Search for the cell housing the specified text and yield its (x, y) center coordinate. 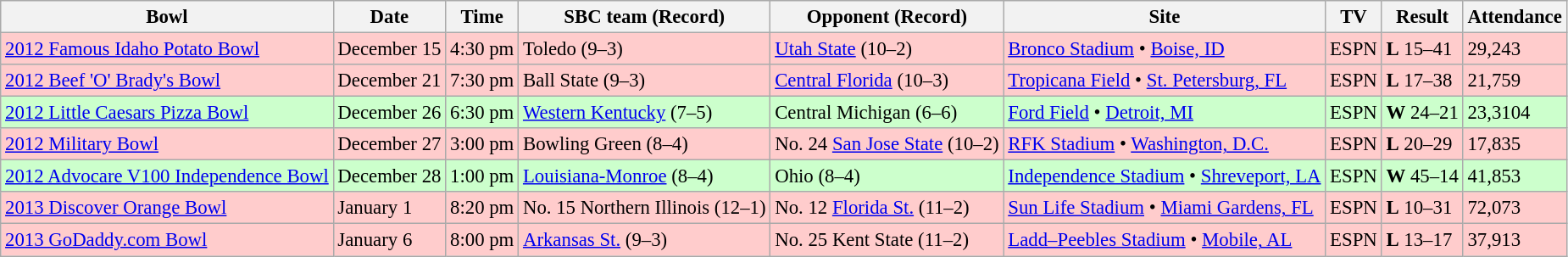
Ohio (8–4) (887, 176)
L 17–38 (1422, 81)
No. 25 Kent State (11–2) (887, 240)
Opponent (Record) (887, 17)
21,759 (1515, 81)
Independence Stadium • Shreveport, LA (1165, 176)
No. 12 Florida St. (11–2) (887, 208)
Arkansas St. (9–3) (644, 240)
December 21 (390, 81)
December 28 (390, 176)
L 10–31 (1422, 208)
Central Michigan (6–6) (887, 113)
December 26 (390, 113)
W 45–14 (1422, 176)
L 15–41 (1422, 49)
Bowl (167, 17)
January 6 (390, 240)
Tropicana Field • St. Petersburg, FL (1165, 81)
2012 Military Bowl (167, 144)
Utah State (10–2) (887, 49)
Ball State (9–3) (644, 81)
2012 Famous Idaho Potato Bowl (167, 49)
SBC team (Record) (644, 17)
2012 Beef 'O' Brady's Bowl (167, 81)
3:00 pm (482, 144)
1:00 pm (482, 176)
Central Florida (10–3) (887, 81)
Louisiana-Monroe (8–4) (644, 176)
December 15 (390, 49)
Ladd–Peebles Stadium • Mobile, AL (1165, 240)
Ford Field • Detroit, MI (1165, 113)
January 1 (390, 208)
37,913 (1515, 240)
RFK Stadium • Washington, D.C. (1165, 144)
W 24–21 (1422, 113)
2012 Little Caesars Pizza Bowl (167, 113)
4:30 pm (482, 49)
6:30 pm (482, 113)
2013 GoDaddy.com Bowl (167, 240)
No. 15 Northern Illinois (12–1) (644, 208)
Time (482, 17)
7:30 pm (482, 81)
No. 24 San Jose State (10–2) (887, 144)
Western Kentucky (7–5) (644, 113)
Toledo (9–3) (644, 49)
72,073 (1515, 208)
2013 Discover Orange Bowl (167, 208)
Result (1422, 17)
2012 Advocare V100 Independence Bowl (167, 176)
Bowling Green (8–4) (644, 144)
23,3104 (1515, 113)
8:20 pm (482, 208)
L 20–29 (1422, 144)
Bronco Stadium • Boise, ID (1165, 49)
TV (1354, 17)
December 27 (390, 144)
41,853 (1515, 176)
17,835 (1515, 144)
8:00 pm (482, 240)
Sun Life Stadium • Miami Gardens, FL (1165, 208)
Site (1165, 17)
Date (390, 17)
L 13–17 (1422, 240)
Attendance (1515, 17)
29,243 (1515, 49)
